Determine the [x, y] coordinate at the center of the cell enclosing the given text.  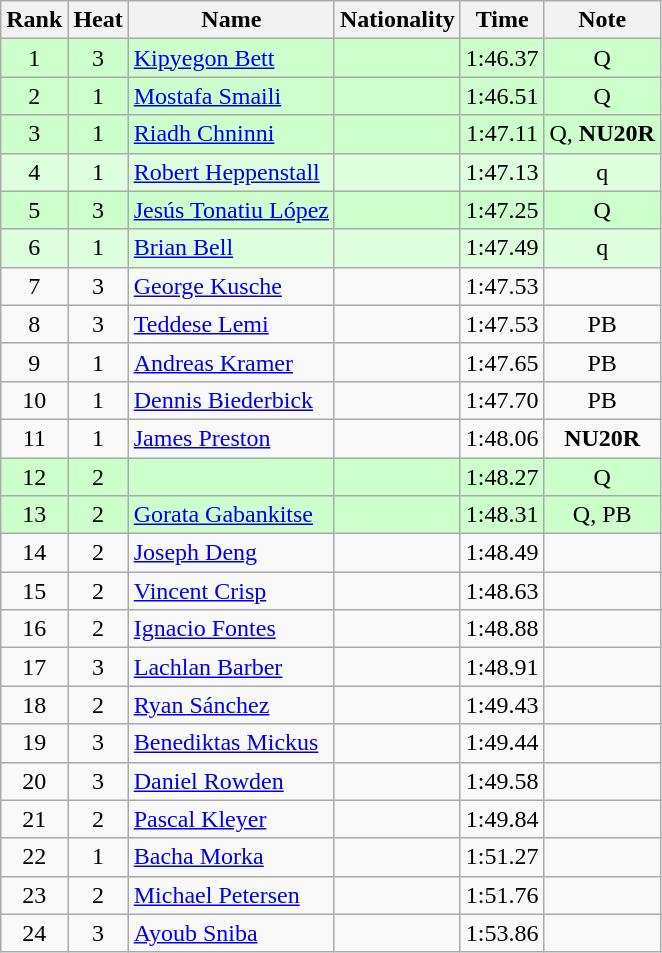
19 [34, 743]
Riadh Chninni [231, 134]
Kipyegon Bett [231, 58]
Q, PB [602, 515]
14 [34, 553]
1:49.44 [502, 743]
Q, NU20R [602, 134]
Gorata Gabankitse [231, 515]
5 [34, 210]
Mostafa Smaili [231, 96]
Ayoub Sniba [231, 933]
1:48.06 [502, 438]
Joseph Deng [231, 553]
Bacha Morka [231, 857]
Ryan Sánchez [231, 705]
1:46.51 [502, 96]
Rank [34, 20]
1:48.63 [502, 591]
12 [34, 477]
21 [34, 819]
1:48.49 [502, 553]
11 [34, 438]
4 [34, 172]
Name [231, 20]
6 [34, 248]
8 [34, 324]
James Preston [231, 438]
Heat [98, 20]
Vincent Crisp [231, 591]
Teddese Lemi [231, 324]
1:48.91 [502, 667]
1:51.27 [502, 857]
18 [34, 705]
10 [34, 400]
Brian Bell [231, 248]
7 [34, 286]
1:46.37 [502, 58]
Robert Heppenstall [231, 172]
1:49.58 [502, 781]
1:47.11 [502, 134]
Andreas Kramer [231, 362]
1:49.84 [502, 819]
17 [34, 667]
20 [34, 781]
Ignacio Fontes [231, 629]
9 [34, 362]
1:48.88 [502, 629]
22 [34, 857]
Note [602, 20]
Pascal Kleyer [231, 819]
24 [34, 933]
Michael Petersen [231, 895]
Jesús Tonatiu López [231, 210]
1:53.86 [502, 933]
23 [34, 895]
Time [502, 20]
1:49.43 [502, 705]
1:48.27 [502, 477]
George Kusche [231, 286]
Nationality [397, 20]
Lachlan Barber [231, 667]
NU20R [602, 438]
Dennis Biederbick [231, 400]
13 [34, 515]
16 [34, 629]
1:47.65 [502, 362]
15 [34, 591]
1:48.31 [502, 515]
1:47.49 [502, 248]
1:47.70 [502, 400]
1:47.25 [502, 210]
Benediktas Mickus [231, 743]
1:47.13 [502, 172]
1:51.76 [502, 895]
Daniel Rowden [231, 781]
